Pinpoint the cell where the given text exists, returning its (X, Y) midpoint coordinate. 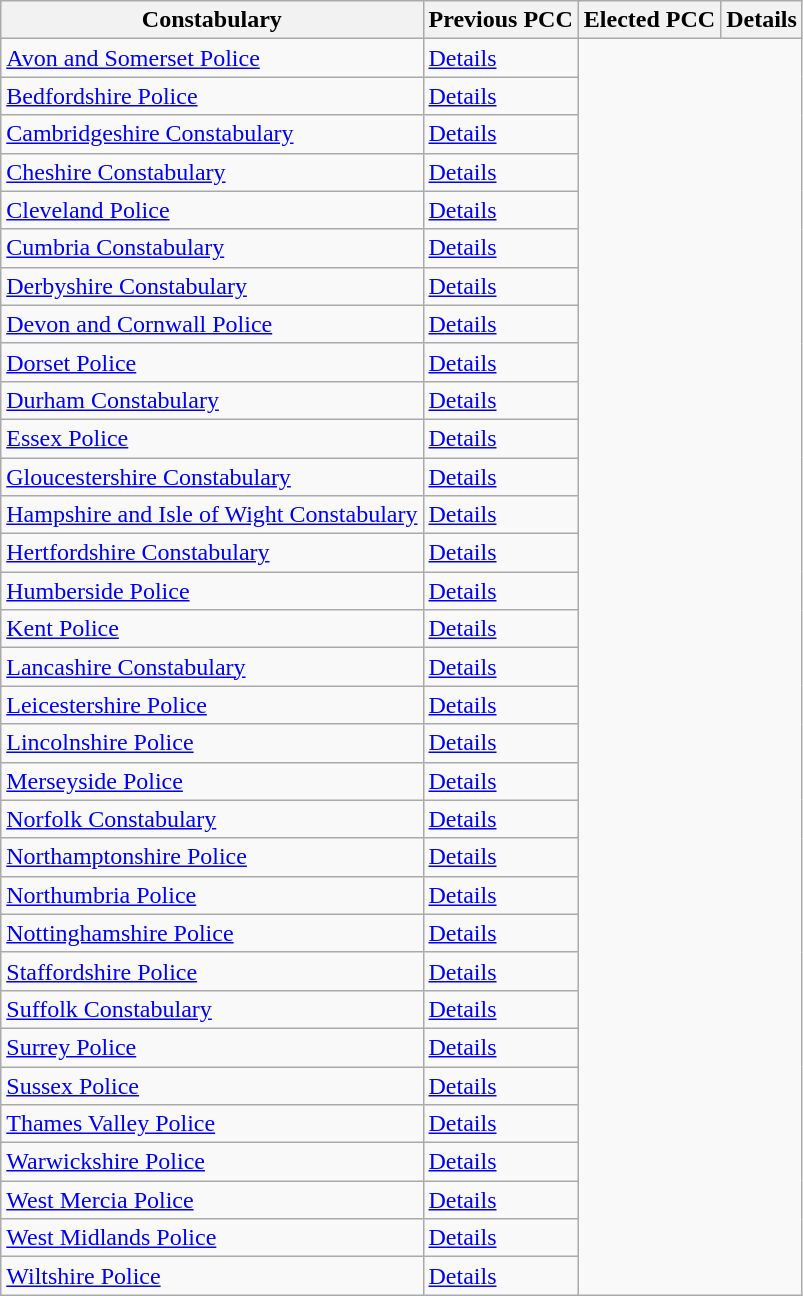
Derbyshire Constabulary (212, 286)
Leicestershire Police (212, 705)
Northamptonshire Police (212, 857)
Gloucestershire Constabulary (212, 477)
Avon and Somerset Police (212, 58)
Staffordshire Police (212, 971)
Durham Constabulary (212, 400)
Dorset Police (212, 362)
Cheshire Constabulary (212, 172)
Hertfordshire Constabulary (212, 553)
Lincolnshire Police (212, 743)
Merseyside Police (212, 781)
Previous PCC (500, 20)
Constabulary (212, 20)
Humberside Police (212, 591)
Bedfordshire Police (212, 96)
West Mercia Police (212, 1200)
Kent Police (212, 629)
Surrey Police (212, 1047)
Elected PCC (649, 20)
Lancashire Constabulary (212, 667)
Cleveland Police (212, 210)
Essex Police (212, 438)
Nottinghamshire Police (212, 933)
Norfolk Constabulary (212, 819)
Cumbria Constabulary (212, 248)
Wiltshire Police (212, 1276)
Northumbria Police (212, 895)
Devon and Cornwall Police (212, 324)
Suffolk Constabulary (212, 1009)
Cambridgeshire Constabulary (212, 134)
Thames Valley Police (212, 1124)
West Midlands Police (212, 1238)
Warwickshire Police (212, 1162)
Hampshire and Isle of Wight Constabulary (212, 515)
Sussex Police (212, 1085)
